Output the (X, Y) coordinate of the center of the cell containing the given text.  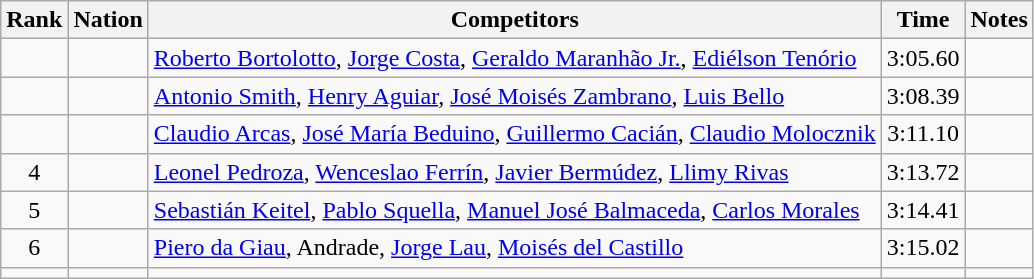
3:14.41 (923, 210)
5 (34, 210)
Antonio Smith, Henry Aguiar, José Moisés Zambrano, Luis Bello (514, 96)
6 (34, 248)
Time (923, 20)
3:05.60 (923, 58)
3:15.02 (923, 248)
3:11.10 (923, 134)
Leonel Pedroza, Wenceslao Ferrín, Javier Bermúdez, Llimy Rivas (514, 172)
Nation (108, 20)
Roberto Bortolotto, Jorge Costa, Geraldo Maranhão Jr., Ediélson Tenório (514, 58)
Rank (34, 20)
Notes (999, 20)
4 (34, 172)
Sebastián Keitel, Pablo Squella, Manuel José Balmaceda, Carlos Morales (514, 210)
Piero da Giau, Andrade, Jorge Lau, Moisés del Castillo (514, 248)
Claudio Arcas, José María Beduino, Guillermo Cacián, Claudio Molocznik (514, 134)
Competitors (514, 20)
3:13.72 (923, 172)
3:08.39 (923, 96)
